Pinpoint the cell where the given text exists, returning its [X, Y] midpoint coordinate. 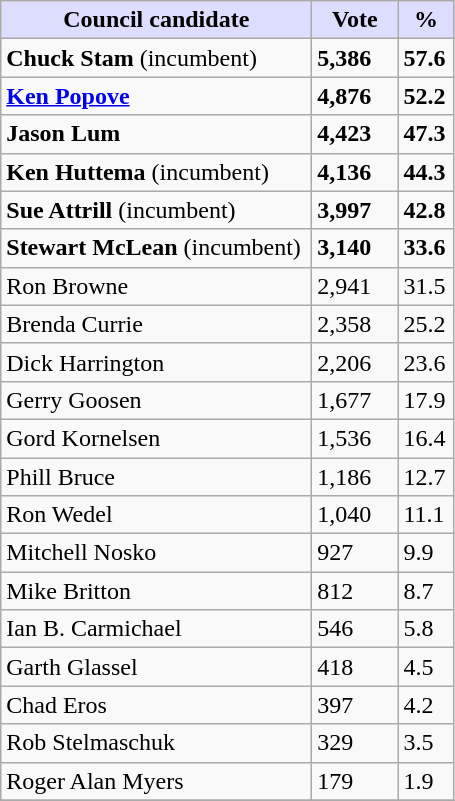
927 [355, 553]
8.7 [426, 591]
47.3 [426, 134]
Sue Attrill (incumbent) [156, 210]
5,386 [355, 58]
Ian B. Carmichael [156, 629]
Ken Huttema (incumbent) [156, 172]
Mitchell Nosko [156, 553]
17.9 [426, 400]
179 [355, 781]
Brenda Currie [156, 324]
11.1 [426, 515]
Phill Bruce [156, 477]
Ken Popove [156, 96]
Stewart McLean (incumbent) [156, 248]
Chuck Stam (incumbent) [156, 58]
Dick Harrington [156, 362]
31.5 [426, 286]
3,140 [355, 248]
Garth Glassel [156, 667]
1,677 [355, 400]
3.5 [426, 743]
Rob Stelmaschuk [156, 743]
44.3 [426, 172]
2,941 [355, 286]
Ron Wedel [156, 515]
1,536 [355, 438]
1.9 [426, 781]
4.5 [426, 667]
418 [355, 667]
1,186 [355, 477]
23.6 [426, 362]
57.6 [426, 58]
Mike Britton [156, 591]
4.2 [426, 705]
5.8 [426, 629]
812 [355, 591]
Council candidate [156, 20]
546 [355, 629]
42.8 [426, 210]
Vote [355, 20]
329 [355, 743]
12.7 [426, 477]
Jason Lum [156, 134]
1,040 [355, 515]
397 [355, 705]
2,358 [355, 324]
4,876 [355, 96]
25.2 [426, 324]
52.2 [426, 96]
4,423 [355, 134]
Roger Alan Myers [156, 781]
2,206 [355, 362]
3,997 [355, 210]
33.6 [426, 248]
Chad Eros [156, 705]
Gerry Goosen [156, 400]
16.4 [426, 438]
Gord Kornelsen [156, 438]
Ron Browne [156, 286]
9.9 [426, 553]
4,136 [355, 172]
% [426, 20]
